Capture the cell that displays the provided text and extract its (X, Y) central coordinate. 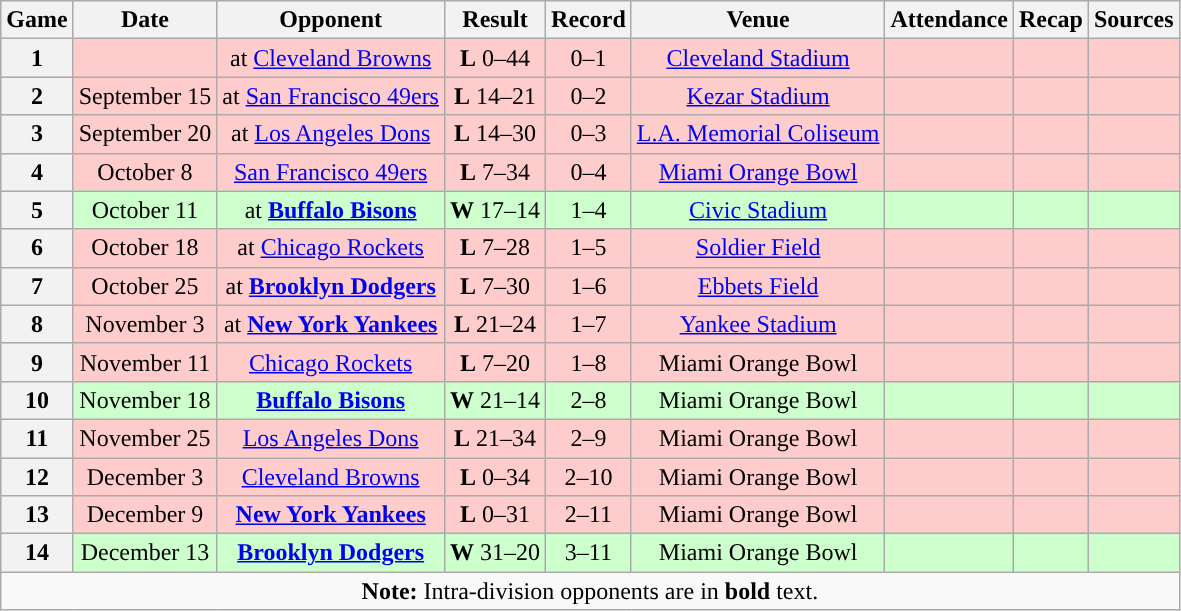
7 (37, 286)
L 7–20 (494, 362)
2–9 (589, 438)
1–6 (589, 286)
L 14–21 (494, 96)
Kezar Stadium (758, 96)
0–3 (589, 134)
at Chicago Rockets (331, 248)
Chicago Rockets (331, 362)
Brooklyn Dodgers (331, 553)
Civic Stadium (758, 210)
L 21–34 (494, 438)
at San Francisco 49ers (331, 96)
3–11 (589, 553)
Recap (1050, 20)
10 (37, 400)
L 7–28 (494, 248)
0–4 (589, 172)
at Cleveland Browns (331, 58)
December 3 (145, 477)
L 0–34 (494, 477)
12 (37, 477)
Ebbets Field (758, 286)
1–8 (589, 362)
Sources (1134, 20)
Record (589, 20)
at Buffalo Bisons (331, 210)
4 (37, 172)
San Francisco 49ers (331, 172)
1–7 (589, 324)
October 11 (145, 210)
at Los Angeles Dons (331, 134)
1–4 (589, 210)
2 (37, 96)
September 20 (145, 134)
Game (37, 20)
November 18 (145, 400)
0–1 (589, 58)
Yankee Stadium (758, 324)
November 3 (145, 324)
6 (37, 248)
11 (37, 438)
2–8 (589, 400)
2–10 (589, 477)
1–5 (589, 248)
Date (145, 20)
W 31–20 (494, 553)
November 25 (145, 438)
L 7–30 (494, 286)
9 (37, 362)
Attendance (949, 20)
December 9 (145, 515)
at New York Yankees (331, 324)
L 7–34 (494, 172)
at Brooklyn Dodgers (331, 286)
3 (37, 134)
New York Yankees (331, 515)
W 17–14 (494, 210)
Soldier Field (758, 248)
W 21–14 (494, 400)
L 21–24 (494, 324)
Opponent (331, 20)
1 (37, 58)
Los Angeles Dons (331, 438)
November 11 (145, 362)
8 (37, 324)
October 18 (145, 248)
Result (494, 20)
Note: Intra-division opponents are in bold text. (590, 591)
14 (37, 553)
L 0–31 (494, 515)
December 13 (145, 553)
2–11 (589, 515)
Cleveland Browns (331, 477)
13 (37, 515)
5 (37, 210)
Cleveland Stadium (758, 58)
October 8 (145, 172)
L 0–44 (494, 58)
L 14–30 (494, 134)
Buffalo Bisons (331, 400)
September 15 (145, 96)
L.A. Memorial Coliseum (758, 134)
0–2 (589, 96)
Venue (758, 20)
October 25 (145, 286)
